Capture the cell that displays the provided text and extract its [x, y] central coordinate. 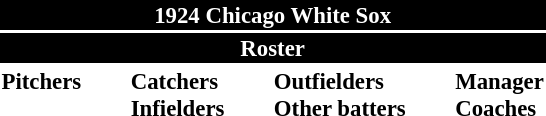
Roster [272, 48]
1924 Chicago White Sox [272, 15]
